Provide the (x, y) coordinate of the cell's center where the given text is located.  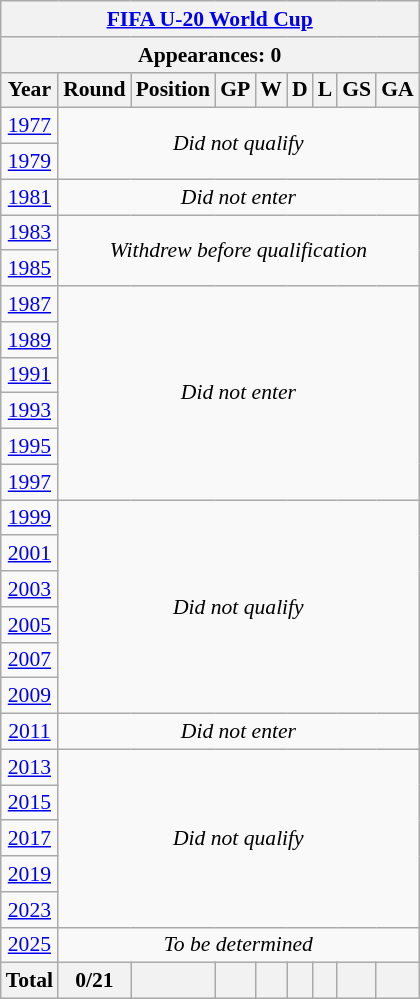
2001 (30, 554)
1981 (30, 197)
1991 (30, 375)
FIFA U-20 World Cup (210, 19)
2019 (30, 874)
Position (173, 90)
0/21 (94, 981)
2011 (30, 732)
1979 (30, 162)
To be determined (238, 945)
Appearances: 0 (210, 55)
2003 (30, 589)
2005 (30, 625)
1987 (30, 304)
2015 (30, 803)
Total (30, 981)
1985 (30, 269)
1989 (30, 340)
1977 (30, 126)
1999 (30, 518)
Withdrew before qualification (238, 250)
1995 (30, 447)
2023 (30, 910)
1993 (30, 411)
GS (356, 90)
2025 (30, 945)
GP (235, 90)
D (300, 90)
1997 (30, 482)
Round (94, 90)
GA (398, 90)
L (326, 90)
2017 (30, 839)
W (271, 90)
2009 (30, 696)
2007 (30, 660)
1983 (30, 233)
Year (30, 90)
2013 (30, 767)
